Capture the cell that displays the provided text and extract its (X, Y) central coordinate. 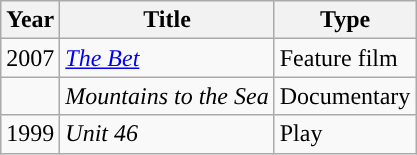
Documentary (345, 96)
Type (345, 20)
Mountains to the Sea (167, 96)
Year (30, 20)
Unit 46 (167, 134)
The Bet (167, 58)
1999 (30, 134)
Title (167, 20)
2007 (30, 58)
Feature film (345, 58)
Play (345, 134)
